Provide the [x, y] coordinate of the cell's center where the given text is located.  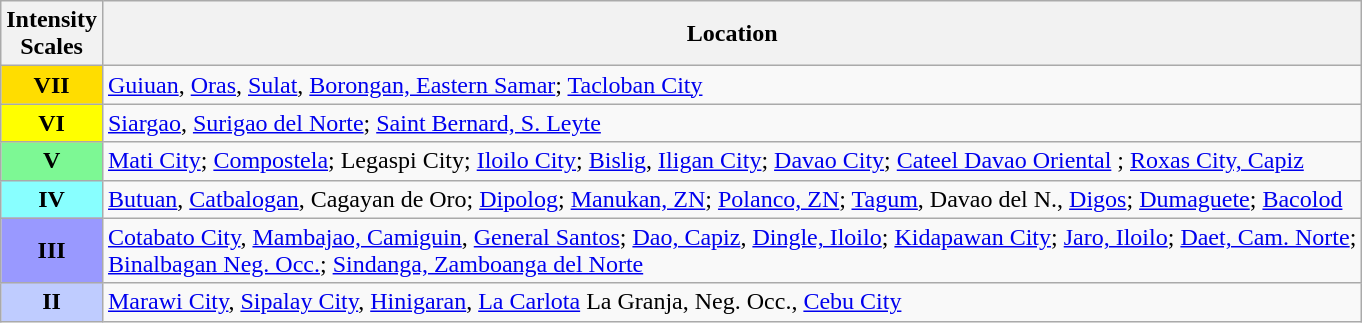
II [52, 302]
Location [732, 34]
VI [52, 123]
Butuan, Catbalogan, Cagayan de Oro; Dipolog; Manukan, ZN; Polanco, ZN; Tagum, Davao del N., Digos; Dumaguete; Bacolod [732, 199]
VII [52, 85]
III [52, 250]
IntensityScales [52, 34]
Guiuan, Oras, Sulat, Borongan, Eastern Samar; Tacloban City [732, 85]
Marawi City, Sipalay City, Hinigaran, La Carlota La Granja, Neg. Occ., Cebu City [732, 302]
IV [52, 199]
V [52, 161]
Mati City; Compostela; Legaspi City; Iloilo City; Bislig, Iligan City; Davao City; Cateel Davao Oriental ; Roxas City, Capiz [732, 161]
Siargao, Surigao del Norte; Saint Bernard, S. Leyte [732, 123]
